Return (x, y) of the center of cell containing provided text 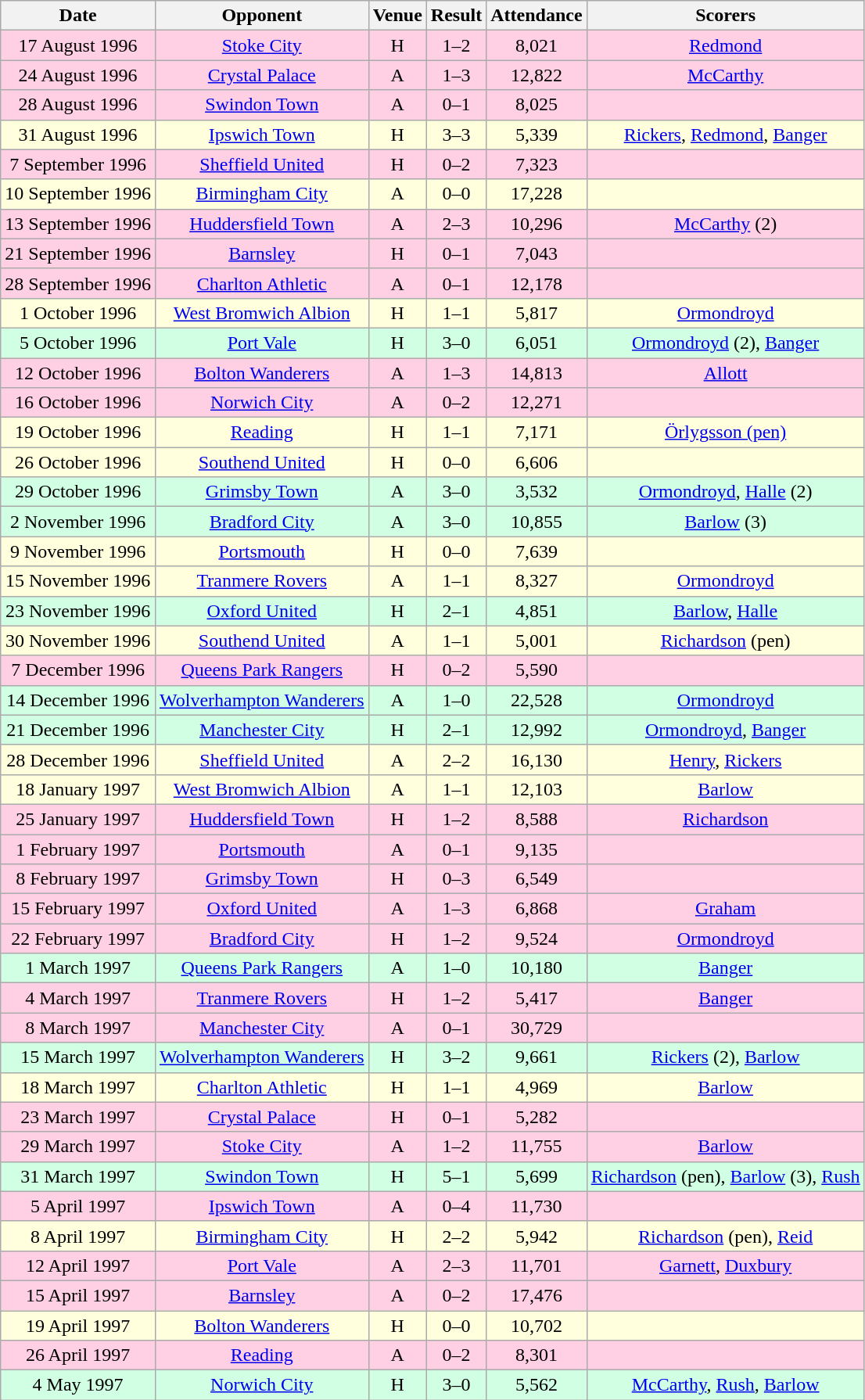
12,178 (537, 283)
30,729 (537, 1028)
17,476 (537, 1295)
28 December 1996 (78, 759)
Ormondroyd (2), Banger (726, 343)
22 February 1997 (78, 939)
6,606 (537, 462)
12 April 1997 (78, 1265)
8,025 (537, 105)
1 March 1997 (78, 968)
8,301 (537, 1355)
10,296 (537, 224)
15 February 1997 (78, 909)
5 April 1997 (78, 1206)
19 October 1996 (78, 433)
Rickers (2), Barlow (726, 1057)
8,327 (537, 581)
21 September 1996 (78, 253)
11,701 (537, 1265)
McCarthy (726, 75)
5,339 (537, 135)
7,639 (537, 551)
12,992 (537, 730)
23 November 1996 (78, 611)
18 March 1997 (78, 1087)
McCarthy, Rush, Barlow (726, 1385)
14 December 1996 (78, 700)
12,271 (537, 403)
8,588 (537, 819)
12,822 (537, 75)
8 March 1997 (78, 1028)
Ormondroyd, Banger (726, 730)
15 March 1997 (78, 1057)
10,702 (537, 1326)
26 April 1997 (78, 1355)
5–1 (456, 1176)
4 March 1997 (78, 998)
Ormondroyd, Halle (2) (726, 492)
1 October 1996 (78, 313)
10,180 (537, 968)
9 November 1996 (78, 551)
24 August 1996 (78, 75)
28 August 1996 (78, 105)
Richardson (726, 819)
10,855 (537, 522)
Richardson (pen), Barlow (3), Rush (726, 1176)
3,532 (537, 492)
5,417 (537, 998)
5 October 1996 (78, 343)
2 November 1996 (78, 522)
Richardson (pen) (726, 641)
5,001 (537, 641)
13 September 1996 (78, 224)
10 September 1996 (78, 194)
5,590 (537, 670)
4,969 (537, 1087)
11,755 (537, 1147)
30 November 1996 (78, 641)
18 January 1997 (78, 789)
5,817 (537, 313)
17 August 1996 (78, 45)
8 February 1997 (78, 879)
8,021 (537, 45)
8 April 1997 (78, 1236)
15 April 1997 (78, 1295)
29 March 1997 (78, 1147)
5,699 (537, 1176)
17,228 (537, 194)
7,323 (537, 164)
Örlygsson (pen) (726, 433)
Graham (726, 909)
12,103 (537, 789)
4 May 1997 (78, 1385)
5,942 (537, 1236)
McCarthy (2) (726, 224)
9,661 (537, 1057)
23 March 1997 (78, 1117)
14,813 (537, 373)
Scorers (726, 16)
19 April 1997 (78, 1326)
31 March 1997 (78, 1176)
Date (78, 16)
3–3 (456, 135)
9,524 (537, 939)
Allott (726, 373)
7 September 1996 (78, 164)
Venue (397, 16)
7 December 1996 (78, 670)
6,868 (537, 909)
25 January 1997 (78, 819)
Barlow (3) (726, 522)
Barlow, Halle (726, 611)
Rickers, Redmond, Banger (726, 135)
5,282 (537, 1117)
0–4 (456, 1206)
29 October 1996 (78, 492)
16 October 1996 (78, 403)
12 October 1996 (78, 373)
15 November 1996 (78, 581)
6,549 (537, 879)
Redmond (726, 45)
26 October 1996 (78, 462)
4,851 (537, 611)
3–2 (456, 1057)
Richardson (pen), Reid (726, 1236)
1 February 1997 (78, 849)
6,051 (537, 343)
21 December 1996 (78, 730)
7,043 (537, 253)
0–3 (456, 879)
Garnett, Duxbury (726, 1265)
31 August 1996 (78, 135)
9,135 (537, 849)
Result (456, 16)
5,562 (537, 1385)
28 September 1996 (78, 283)
Henry, Rickers (726, 759)
11,730 (537, 1206)
22,528 (537, 700)
16,130 (537, 759)
Attendance (537, 16)
7,171 (537, 433)
Opponent (261, 16)
